Return [x, y] of the center of cell containing provided text 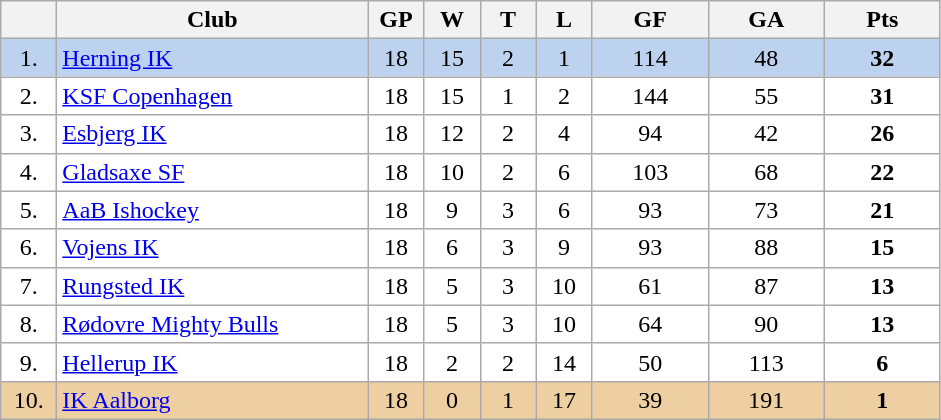
AaB Ishockey [212, 210]
GP [396, 20]
3. [29, 134]
7. [29, 286]
Pts [882, 20]
32 [882, 58]
1. [29, 58]
6. [29, 248]
113 [766, 362]
IK Aalborg [212, 400]
103 [650, 172]
55 [766, 96]
61 [650, 286]
39 [650, 400]
0 [452, 400]
21 [882, 210]
9. [29, 362]
191 [766, 400]
26 [882, 134]
Esbjerg IK [212, 134]
22 [882, 172]
GA [766, 20]
10. [29, 400]
5. [29, 210]
Vojens IK [212, 248]
42 [766, 134]
14 [564, 362]
87 [766, 286]
L [564, 20]
8. [29, 324]
64 [650, 324]
Gladsaxe SF [212, 172]
T [508, 20]
114 [650, 58]
4 [564, 134]
17 [564, 400]
Club [212, 20]
68 [766, 172]
88 [766, 248]
94 [650, 134]
W [452, 20]
12 [452, 134]
4. [29, 172]
Hellerup IK [212, 362]
31 [882, 96]
90 [766, 324]
GF [650, 20]
73 [766, 210]
50 [650, 362]
144 [650, 96]
Rungsted IK [212, 286]
Herning IK [212, 58]
Rødovre Mighty Bulls [212, 324]
2. [29, 96]
KSF Copenhagen [212, 96]
48 [766, 58]
